Detect which cell encompasses the target text, then output its (X, Y) center coordinate. 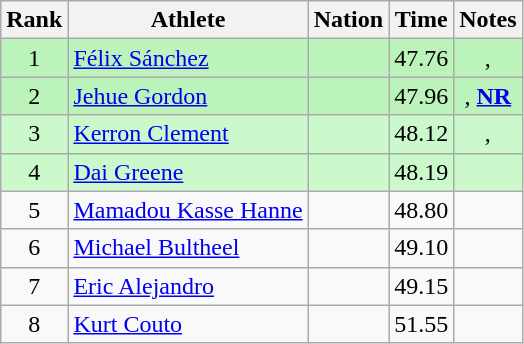
Jehue Gordon (188, 96)
51.55 (422, 324)
Dai Greene (188, 172)
3 (34, 134)
4 (34, 172)
6 (34, 248)
48.80 (422, 210)
Nation (348, 20)
8 (34, 324)
1 (34, 58)
Michael Bultheel (188, 248)
2 (34, 96)
Kerron Clement (188, 134)
Notes (488, 20)
Time (422, 20)
48.19 (422, 172)
7 (34, 286)
49.15 (422, 286)
Athlete (188, 20)
Mamadou Kasse Hanne (188, 210)
Rank (34, 20)
Félix Sánchez (188, 58)
49.10 (422, 248)
Eric Alejandro (188, 286)
Kurt Couto (188, 324)
47.96 (422, 96)
48.12 (422, 134)
47.76 (422, 58)
, NR (488, 96)
5 (34, 210)
